Locate the cell with the specified text and output its (x, y) center coordinate. 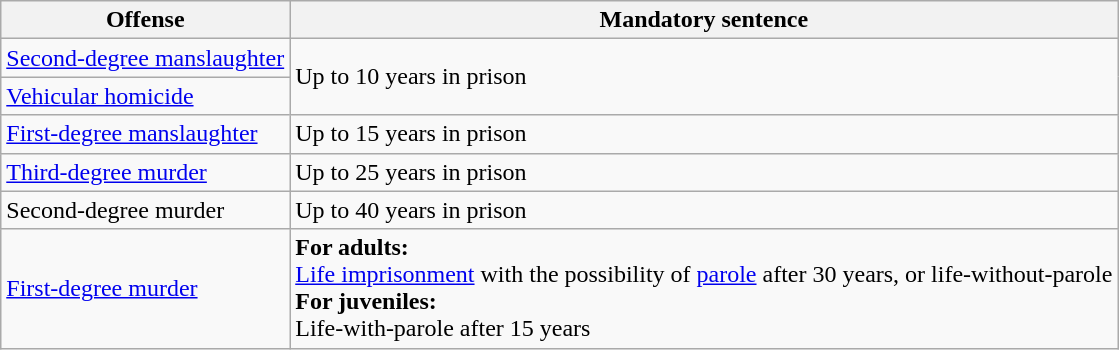
Offense (146, 20)
Second-degree manslaughter (146, 58)
Up to 15 years in prison (704, 134)
Second-degree murder (146, 210)
First-degree murder (146, 288)
For adults:Life imprisonment with the possibility of parole after 30 years, or life-without-paroleFor juveniles:Life-with-parole after 15 years (704, 288)
Up to 25 years in prison (704, 172)
Third-degree murder (146, 172)
Mandatory sentence (704, 20)
Up to 40 years in prison (704, 210)
Vehicular homicide (146, 96)
First-degree manslaughter (146, 134)
Up to 10 years in prison (704, 77)
